Determine the (X, Y) coordinate at the center of the cell enclosing the given text.  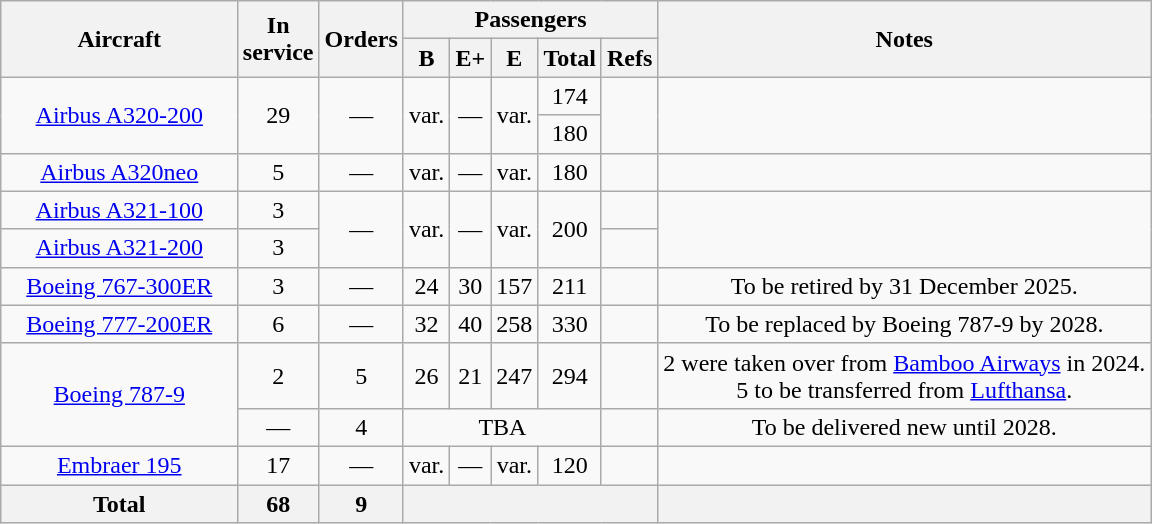
Airbus A320-200 (119, 115)
21 (470, 376)
29 (278, 115)
To be delivered new until 2028. (904, 427)
In service (278, 39)
32 (426, 324)
294 (570, 376)
68 (278, 503)
200 (570, 229)
6 (278, 324)
Embraer 195 (119, 465)
To be replaced by Boeing 787-9 by 2028. (904, 324)
Boeing 787-9 (119, 394)
B (426, 58)
Aircraft (119, 39)
26 (426, 376)
Airbus A321-100 (119, 210)
40 (470, 324)
Refs (629, 58)
211 (570, 286)
E (514, 58)
120 (570, 465)
30 (470, 286)
TBA (502, 427)
258 (514, 324)
Notes (904, 39)
Passengers (530, 20)
2 (278, 376)
247 (514, 376)
174 (570, 96)
2 were taken over from Bamboo Airways in 2024. 5 to be transferred from Lufthansa. (904, 376)
4 (361, 427)
Airbus A321-200 (119, 248)
To be retired by 31 December 2025. (904, 286)
Boeing 767-300ER (119, 286)
E+ (470, 58)
330 (570, 324)
Orders (361, 39)
Boeing 777-200ER (119, 324)
17 (278, 465)
157 (514, 286)
Airbus A320neo (119, 172)
24 (426, 286)
9 (361, 503)
